Return the [X, Y] coordinate for the center point of the cell that contains the specified text.  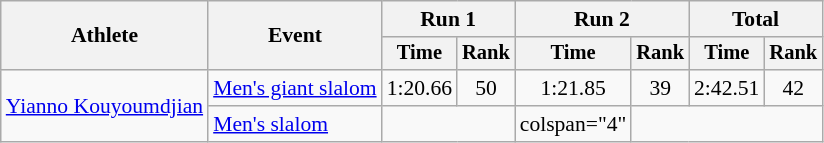
Total [756, 19]
Run 1 [448, 19]
39 [660, 88]
2:42.51 [726, 88]
Men's giant slalom [295, 88]
42 [793, 88]
1:20.66 [420, 88]
Yianno Kouyoumdjian [104, 106]
colspan="4" [574, 124]
1:21.85 [574, 88]
Athlete [104, 36]
Event [295, 36]
50 [486, 88]
Men's slalom [295, 124]
Run 2 [602, 19]
